Determine the [X, Y] coordinate at the center of the cell enclosing the given text.  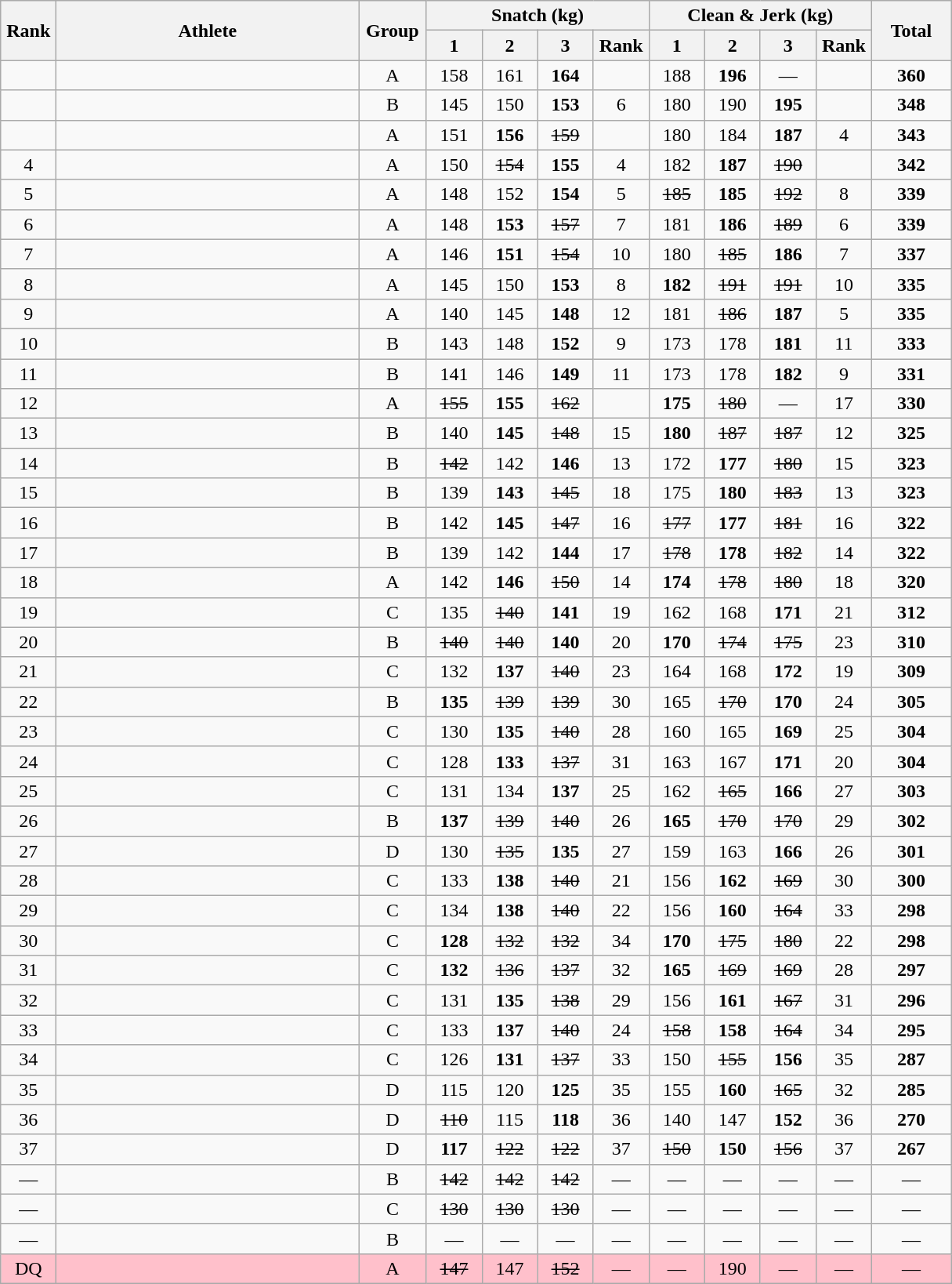
360 [910, 75]
296 [910, 1000]
117 [454, 1149]
267 [910, 1149]
Total [910, 31]
297 [910, 970]
337 [910, 254]
312 [910, 612]
309 [910, 672]
330 [910, 404]
149 [566, 374]
348 [910, 105]
310 [910, 642]
270 [910, 1119]
195 [788, 105]
189 [788, 224]
120 [509, 1090]
303 [910, 791]
287 [910, 1060]
188 [677, 75]
144 [566, 553]
183 [788, 493]
Group [393, 31]
343 [910, 135]
295 [910, 1030]
DQ [28, 1268]
Athlete [208, 31]
325 [910, 433]
320 [910, 582]
125 [566, 1090]
305 [910, 702]
196 [732, 75]
302 [910, 821]
126 [454, 1060]
118 [566, 1119]
157 [566, 224]
Snatch (kg) [538, 16]
300 [910, 881]
110 [454, 1119]
301 [910, 851]
184 [732, 135]
285 [910, 1090]
136 [509, 970]
Clean & Jerk (kg) [760, 16]
331 [910, 374]
342 [910, 165]
333 [910, 343]
192 [788, 194]
